Capture the cell that displays the provided text and extract its [x, y] central coordinate. 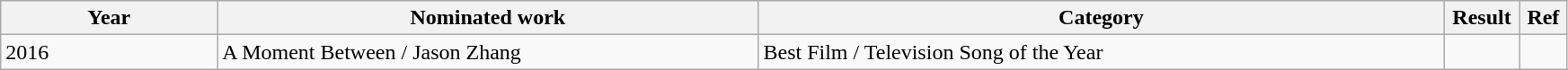
Best Film / Television Song of the Year [1102, 52]
Year [110, 18]
A Moment Between / Jason Zhang [488, 52]
Category [1102, 18]
Ref [1543, 18]
Result [1482, 18]
Nominated work [488, 18]
2016 [110, 52]
